Determine the [X, Y] coordinate at the center of the cell enclosing the given text.  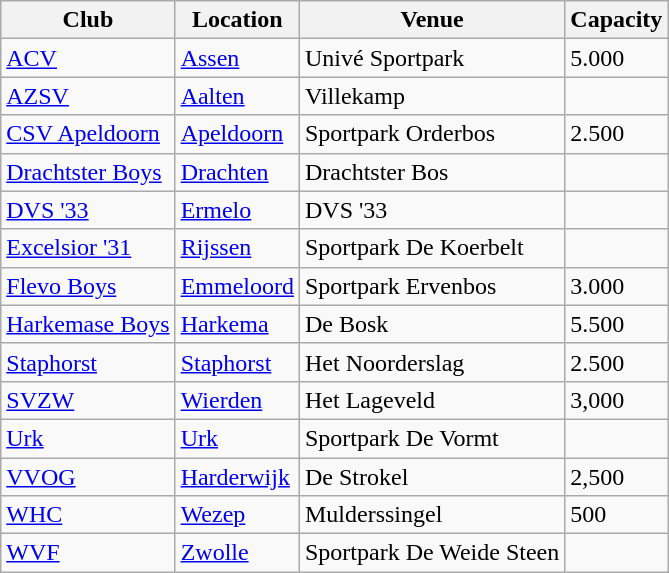
Sportpark De Koerbelt [432, 248]
AZSV [88, 96]
Drachtster Boys [88, 172]
Sportpark De Vormt [432, 438]
Drachtster Bos [432, 172]
Excelsior '31 [88, 248]
Capacity [616, 20]
Villekamp [432, 96]
Rijssen [237, 248]
Venue [432, 20]
Wezep [237, 515]
5.500 [616, 324]
Sportpark Orderbos [432, 134]
Drachten [237, 172]
Harkemase Boys [88, 324]
2,500 [616, 477]
Sportpark De Weide Steen [432, 553]
Aalten [237, 96]
Flevo Boys [88, 286]
Apeldoorn [237, 134]
Ermelo [237, 210]
ACV [88, 58]
5.000 [616, 58]
500 [616, 515]
Het Lageveld [432, 400]
Sportpark Ervenbos [432, 286]
3,000 [616, 400]
Wierden [237, 400]
SVZW [88, 400]
CSV Apeldoorn [88, 134]
Harderwijk [237, 477]
3.000 [616, 286]
Club [88, 20]
WHC [88, 515]
Harkema [237, 324]
Mulderssingel [432, 515]
Het Noorderslag [432, 362]
VVOG [88, 477]
Univé Sportpark [432, 58]
De Bosk [432, 324]
Location [237, 20]
Emmeloord [237, 286]
Zwolle [237, 553]
Assen [237, 58]
De Strokel [432, 477]
WVF [88, 553]
